Pinpoint the cell where the given text exists, returning its (X, Y) midpoint coordinate. 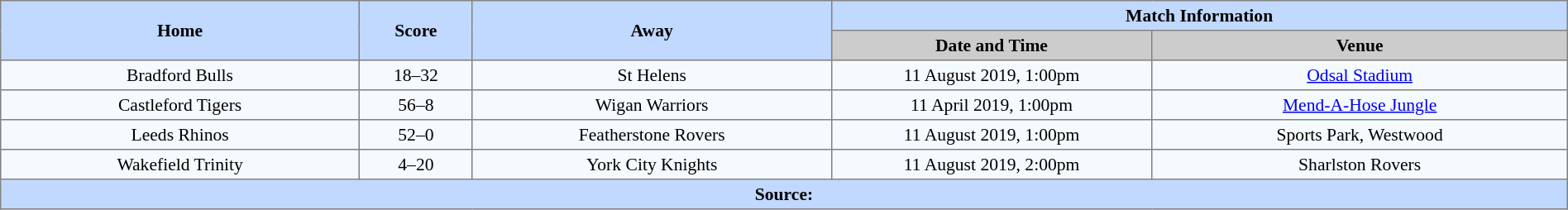
11 April 2019, 1:00pm (992, 105)
Sharlston Rovers (1360, 165)
4–20 (415, 165)
52–0 (415, 135)
Venue (1360, 45)
11 August 2019, 2:00pm (992, 165)
Wakefield Trinity (180, 165)
Date and Time (992, 45)
Mend-A-Hose Jungle (1360, 105)
York City Knights (652, 165)
Match Information (1199, 16)
Castleford Tigers (180, 105)
St Helens (652, 75)
Score (415, 31)
Wigan Warriors (652, 105)
Sports Park, Westwood (1360, 135)
Source: (784, 194)
Odsal Stadium (1360, 75)
56–8 (415, 105)
Bradford Bulls (180, 75)
Home (180, 31)
Leeds Rhinos (180, 135)
Away (652, 31)
18–32 (415, 75)
Featherstone Rovers (652, 135)
